Return (X, Y) of the center of cell containing provided text 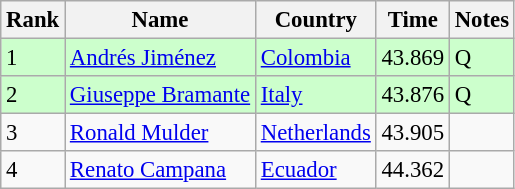
Country (316, 20)
43.876 (412, 95)
1 (33, 58)
Ronald Mulder (160, 133)
Colombia (316, 58)
Netherlands (316, 133)
Renato Campana (160, 170)
Rank (33, 20)
Italy (316, 95)
44.362 (412, 170)
43.905 (412, 133)
Notes (482, 20)
2 (33, 95)
Ecuador (316, 170)
3 (33, 133)
Name (160, 20)
Time (412, 20)
Andrés Jiménez (160, 58)
4 (33, 170)
43.869 (412, 58)
Giuseppe Bramante (160, 95)
